Detect which cell encompasses the target text, then output its (X, Y) center coordinate. 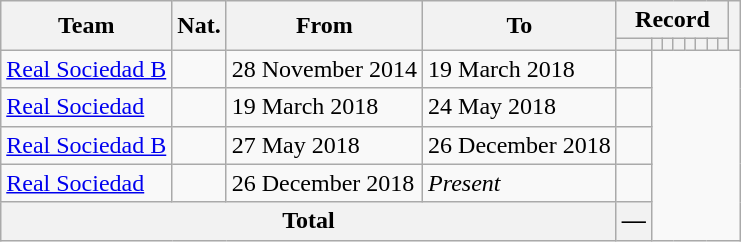
From (324, 26)
Present (520, 183)
Record (672, 20)
Total (308, 221)
Team (86, 26)
28 November 2014 (324, 69)
— (634, 221)
27 May 2018 (324, 145)
24 May 2018 (520, 107)
To (520, 26)
Nat. (199, 26)
